Find where the given text appears and provide that cell's center as (x, y) coordinate. 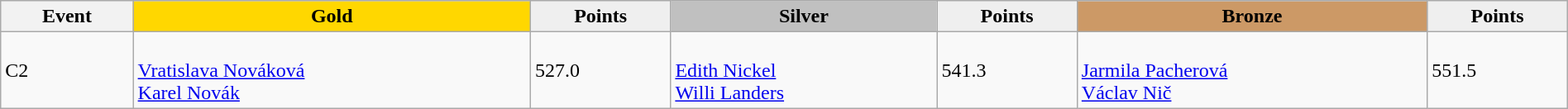
551.5 (1497, 70)
527.0 (600, 70)
541.3 (1007, 70)
C2 (67, 70)
Bronze (1252, 17)
Edith NickelWilli Landers (804, 70)
Vratislava NovákováKarel Novák (332, 70)
Event (67, 17)
Silver (804, 17)
Gold (332, 17)
Jarmila PacherováVáclav Nič (1252, 70)
